Return [x, y] of the center of cell containing provided text 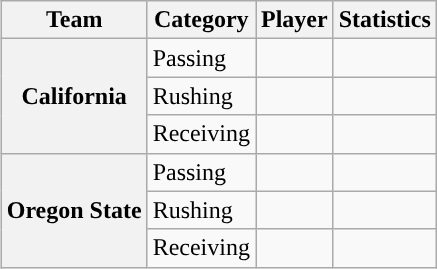
Oregon State [74, 210]
Player [295, 20]
California [74, 96]
Team [74, 20]
Statistics [384, 20]
Category [201, 20]
